Extract the (X, Y) coordinate from the center of the cell holding the provided text.  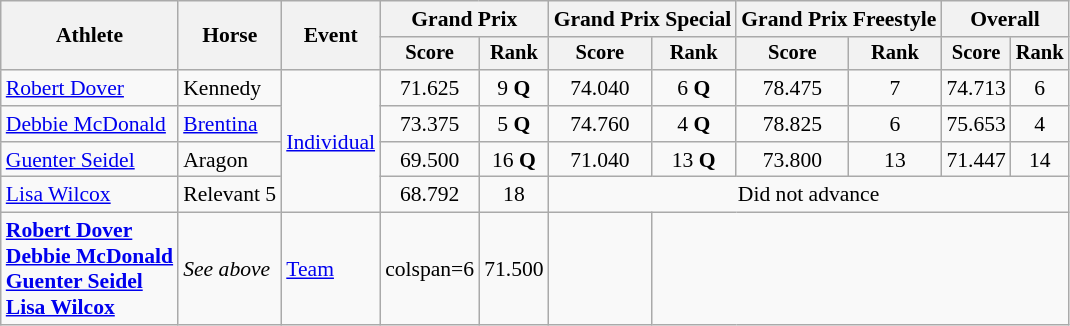
73.800 (792, 160)
18 (514, 195)
74.040 (600, 88)
73.375 (430, 124)
78.825 (792, 124)
13 Q (694, 160)
Robert Dover (90, 88)
Brentina (230, 124)
6 Q (694, 88)
16 Q (514, 160)
71.500 (514, 269)
14 (1040, 160)
74.760 (600, 124)
Grand Prix Freestyle (838, 19)
74.713 (976, 88)
13 (894, 160)
68.792 (430, 195)
Individual (330, 141)
Grand Prix (464, 19)
Relevant 5 (230, 195)
Did not advance (809, 195)
Overall (1004, 19)
See above (230, 269)
Team (330, 269)
4 Q (694, 124)
71.447 (976, 160)
Debbie McDonald (90, 124)
Lisa Wilcox (90, 195)
colspan=6 (430, 269)
7 (894, 88)
Aragon (230, 160)
Grand Prix Special (643, 19)
9 Q (514, 88)
71.040 (600, 160)
Kennedy (230, 88)
71.625 (430, 88)
69.500 (430, 160)
78.475 (792, 88)
Horse (230, 36)
Athlete (90, 36)
75.653 (976, 124)
Event (330, 36)
Robert DoverDebbie McDonaldGuenter SeidelLisa Wilcox (90, 269)
5 Q (514, 124)
4 (1040, 124)
Guenter Seidel (90, 160)
